For the text-containing cell, return its midpoint in (X, Y) coordinate format. 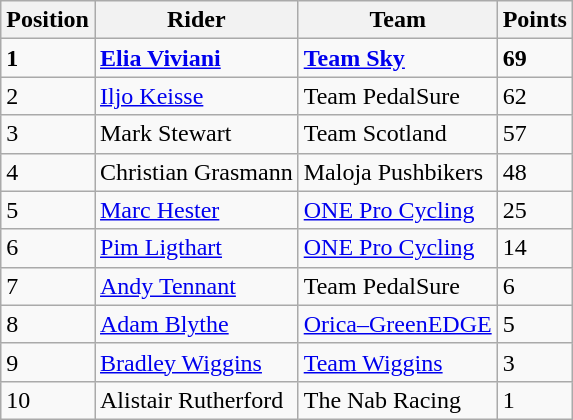
Points (534, 20)
Andy Tennant (196, 286)
10 (48, 400)
4 (48, 172)
48 (534, 172)
Iljo Keisse (196, 96)
Alistair Rutherford (196, 400)
Adam Blythe (196, 324)
Team Sky (398, 58)
Christian Grasmann (196, 172)
Team Scotland (398, 134)
Position (48, 20)
9 (48, 362)
Bradley Wiggins (196, 362)
25 (534, 210)
2 (48, 96)
57 (534, 134)
Marc Hester (196, 210)
Maloja Pushbikers (398, 172)
Orica–GreenEDGE (398, 324)
7 (48, 286)
Rider (196, 20)
Team (398, 20)
Elia Viviani (196, 58)
Team Wiggins (398, 362)
14 (534, 248)
69 (534, 58)
Pim Ligthart (196, 248)
Mark Stewart (196, 134)
8 (48, 324)
62 (534, 96)
The Nab Racing (398, 400)
